Detect which cell encompasses the target text, then output its (X, Y) center coordinate. 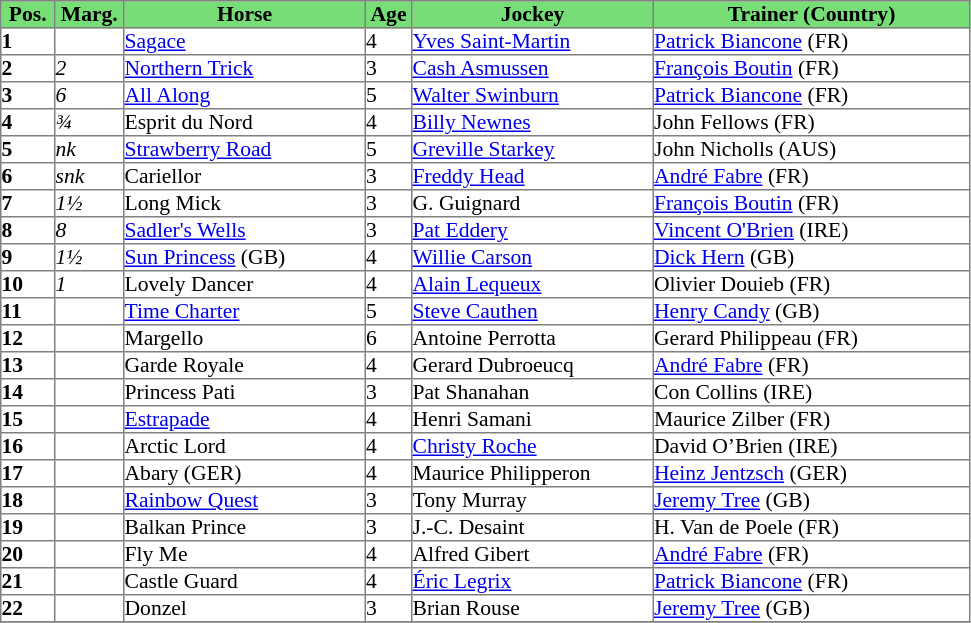
Christy Roche (533, 446)
Age (388, 14)
Arctic Lord (245, 446)
22 (28, 608)
Dick Hern (GB) (811, 258)
Castle Guard (245, 582)
11 (28, 312)
Gerard Dubroeucq (533, 366)
Margello (245, 338)
G. Guignard (533, 204)
Trainer (Country) (811, 14)
Pat Shanahan (533, 392)
Maurice Philipperon (533, 474)
Brian Rouse (533, 608)
Freddy Head (533, 176)
Tony Murray (533, 500)
17 (28, 474)
Gerard Philippeau (FR) (811, 338)
13 (28, 366)
J.-C. Desaint (533, 528)
Donzel (245, 608)
Marg. (90, 14)
Pos. (28, 14)
Fly Me (245, 554)
nk (90, 150)
Alain Lequeux (533, 284)
Pat Eddery (533, 230)
¾ (90, 122)
20 (28, 554)
Cariellor (245, 176)
Yves Saint-Martin (533, 42)
Cash Asmussen (533, 68)
Jockey (533, 14)
John Fellows (FR) (811, 122)
Greville Starkey (533, 150)
Willie Carson (533, 258)
Steve Cauthen (533, 312)
Time Charter (245, 312)
Northern Trick (245, 68)
12 (28, 338)
Antoine Perrotta (533, 338)
Olivier Douieb (FR) (811, 284)
Heinz Jentzsch (GER) (811, 474)
Henry Candy (GB) (811, 312)
21 (28, 582)
Estrapade (245, 420)
Walter Swinburn (533, 96)
Garde Royale (245, 366)
Sadler's Wells (245, 230)
18 (28, 500)
Horse (245, 14)
Sun Princess (GB) (245, 258)
14 (28, 392)
16 (28, 446)
Alfred Gibert (533, 554)
10 (28, 284)
Balkan Prince (245, 528)
All Along (245, 96)
Henri Samani (533, 420)
Long Mick (245, 204)
Billy Newnes (533, 122)
9 (28, 258)
Abary (GER) (245, 474)
Maurice Zilber (FR) (811, 420)
Princess Pati (245, 392)
15 (28, 420)
H. Van de Poele (FR) (811, 528)
John Nicholls (AUS) (811, 150)
snk (90, 176)
Esprit du Nord (245, 122)
Vincent O'Brien (IRE) (811, 230)
Éric Legrix (533, 582)
Rainbow Quest (245, 500)
Sagace (245, 42)
19 (28, 528)
Lovely Dancer (245, 284)
7 (28, 204)
David O’Brien (IRE) (811, 446)
Strawberry Road (245, 150)
Con Collins (IRE) (811, 392)
